Identify which cell holds the provided text, then report its [x, y] central coordinate. 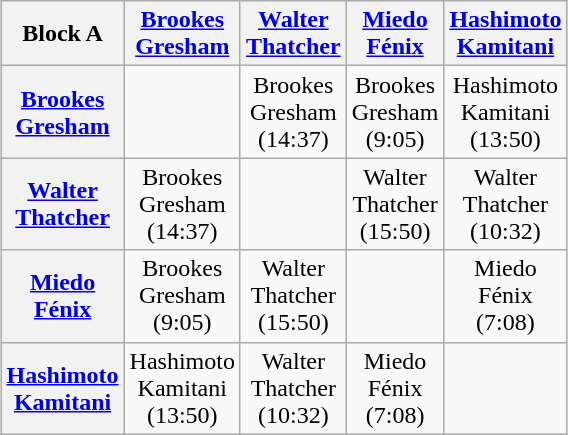
Block A [62, 34]
